Pinpoint the cell where the given text exists, returning its (X, Y) midpoint coordinate. 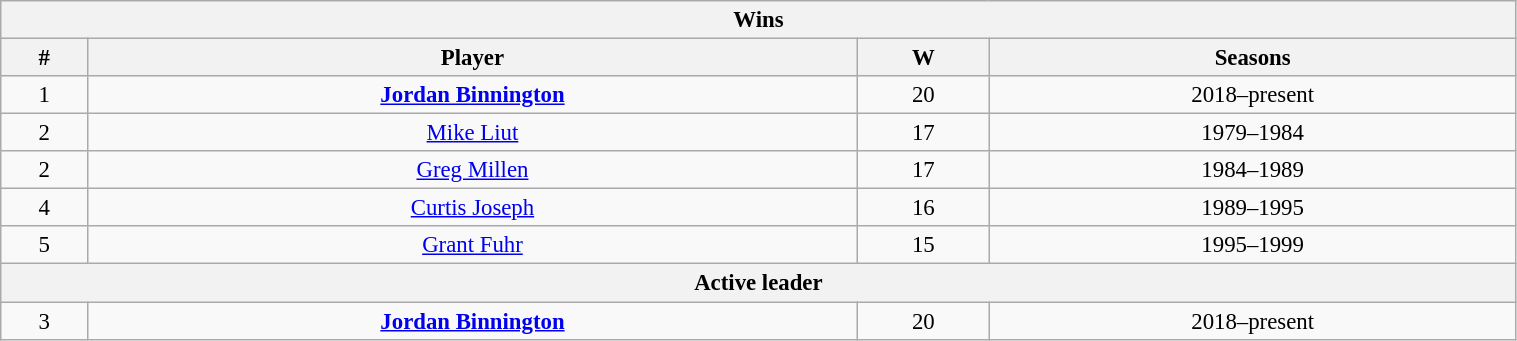
1989–1995 (1252, 208)
1984–1989 (1252, 170)
Curtis Joseph (473, 208)
Mike Liut (473, 133)
Wins (758, 20)
1979–1984 (1252, 133)
16 (923, 208)
1 (44, 95)
5 (44, 245)
4 (44, 208)
Grant Fuhr (473, 245)
1995–1999 (1252, 245)
Seasons (1252, 58)
Greg Millen (473, 170)
# (44, 58)
3 (44, 321)
15 (923, 245)
W (923, 58)
Active leader (758, 283)
Player (473, 58)
